Pinpoint the cell where the given text exists, returning its [X, Y] midpoint coordinate. 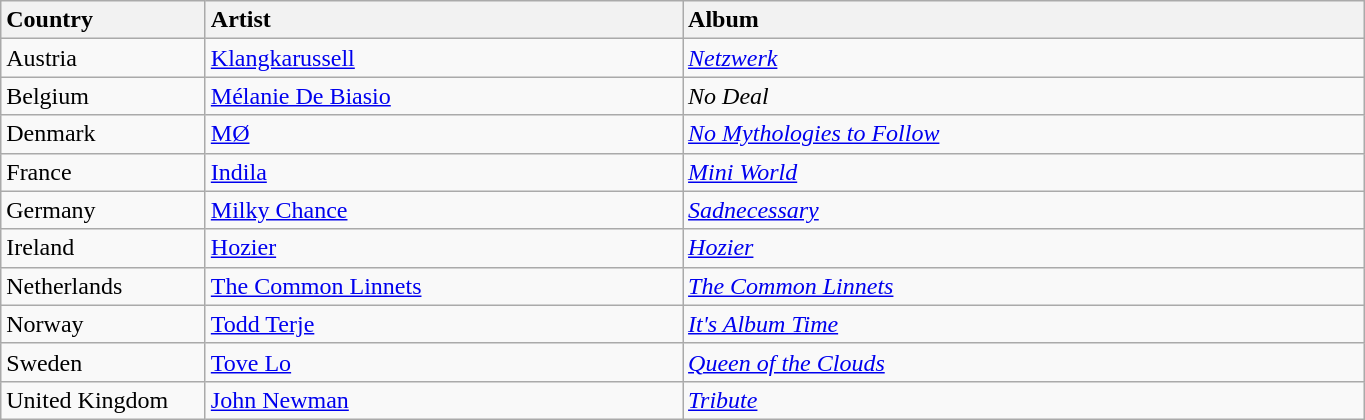
Mini World [1024, 172]
Denmark [104, 134]
Todd Terje [444, 324]
Queen of the Clouds [1024, 362]
France [104, 172]
Austria [104, 58]
Ireland [104, 248]
Indila [444, 172]
United Kingdom [104, 400]
No Mythologies to Follow [1024, 134]
Klangkarussell [444, 58]
Netherlands [104, 286]
Belgium [104, 96]
Tribute [1024, 400]
Tove Lo [444, 362]
Germany [104, 210]
Milky Chance [444, 210]
Mélanie De Biasio [444, 96]
Country [104, 20]
No Deal [1024, 96]
John Newman [444, 400]
MØ [444, 134]
Sadnecessary [1024, 210]
Sweden [104, 362]
Norway [104, 324]
Netzwerk [1024, 58]
Album [1024, 20]
It's Album Time [1024, 324]
Artist [444, 20]
